Provide the (x, y) coordinate of the cell's center where the given text is located.  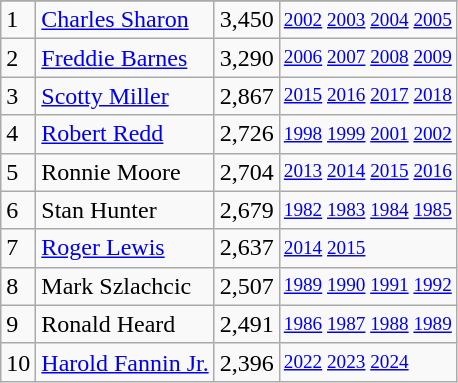
1 (18, 20)
2014 2015 (368, 248)
7 (18, 248)
Charles Sharon (125, 20)
2006 2007 2008 2009 (368, 58)
2002 2003 2004 2005 (368, 20)
2,867 (246, 96)
3 (18, 96)
Roger Lewis (125, 248)
2,491 (246, 324)
10 (18, 362)
2 (18, 58)
1989 1990 1991 1992 (368, 286)
Stan Hunter (125, 210)
3,450 (246, 20)
6 (18, 210)
1998 1999 2001 2002 (368, 134)
2,679 (246, 210)
9 (18, 324)
1982 1983 1984 1985 (368, 210)
Ronald Heard (125, 324)
5 (18, 172)
Mark Szlachcic (125, 286)
2013 2014 2015 2016 (368, 172)
2,396 (246, 362)
Scotty Miller (125, 96)
Harold Fannin Jr. (125, 362)
2,507 (246, 286)
1986 1987 1988 1989 (368, 324)
Robert Redd (125, 134)
8 (18, 286)
Freddie Barnes (125, 58)
2015 2016 2017 2018 (368, 96)
4 (18, 134)
2,726 (246, 134)
2022 2023 2024 (368, 362)
3,290 (246, 58)
Ronnie Moore (125, 172)
2,704 (246, 172)
2,637 (246, 248)
